Locate the cell with the specified text and output its (x, y) center coordinate. 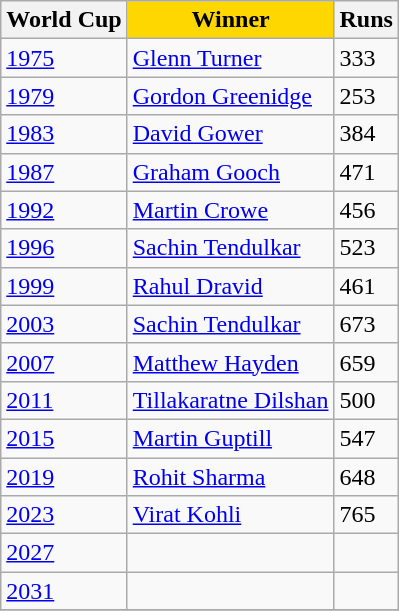
Martin Guptill (230, 438)
253 (366, 96)
461 (366, 286)
1999 (64, 286)
547 (366, 438)
2011 (64, 400)
Winner (230, 20)
2027 (64, 553)
Rohit Sharma (230, 477)
500 (366, 400)
673 (366, 324)
1992 (64, 210)
2019 (64, 477)
1979 (64, 96)
Runs (366, 20)
Tillakaratne Dilshan (230, 400)
Matthew Hayden (230, 362)
659 (366, 362)
765 (366, 515)
David Gower (230, 134)
1987 (64, 172)
333 (366, 58)
1983 (64, 134)
523 (366, 248)
1975 (64, 58)
456 (366, 210)
2031 (64, 591)
384 (366, 134)
Gordon Greenidge (230, 96)
Martin Crowe (230, 210)
2003 (64, 324)
Rahul Dravid (230, 286)
2023 (64, 515)
2015 (64, 438)
471 (366, 172)
Glenn Turner (230, 58)
World Cup (64, 20)
2007 (64, 362)
648 (366, 477)
1996 (64, 248)
Graham Gooch (230, 172)
Virat Kohli (230, 515)
